Scan for the cell matching the given text and deliver its (X, Y) coordinate at center. 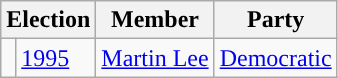
Martin Lee (155, 58)
Party (276, 20)
Democratic (276, 58)
Member (155, 20)
1995 (56, 58)
Election (48, 20)
